Scan for the cell matching the given text and deliver its (x, y) coordinate at center. 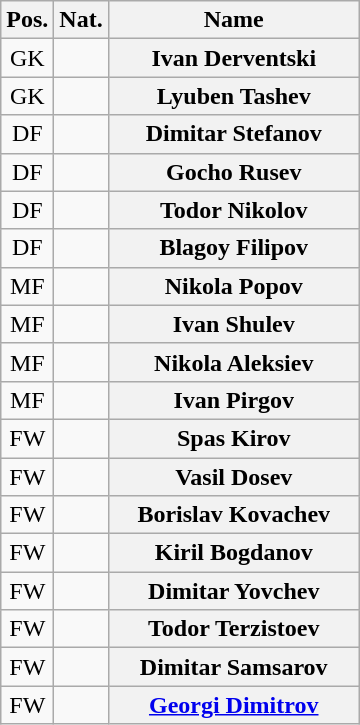
Ivan Pirgov (234, 400)
Nat. (81, 20)
Name (234, 20)
Borislav Kovachev (234, 515)
Dimitar Stefanov (234, 134)
Dimitar Samsarov (234, 667)
Nikola Aleksiev (234, 362)
Blagoy Filipov (234, 248)
Ivan Derventski (234, 58)
Pos. (28, 20)
Todor Nikolov (234, 210)
Georgi Dimitrov (234, 705)
Ivan Shulev (234, 324)
Vasil Dosev (234, 477)
Dimitar Yovchev (234, 591)
Todor Terzistoev (234, 629)
Gocho Rusev (234, 172)
Kiril Bogdanov (234, 553)
Nikola Popov (234, 286)
Spas Kirov (234, 438)
Lyuben Tashev (234, 96)
